Pinpoint the cell where the given text exists, returning its (X, Y) midpoint coordinate. 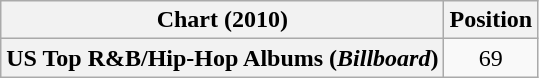
US Top R&B/Hip-Hop Albums (Billboard) (222, 58)
Position (491, 20)
69 (491, 58)
Chart (2010) (222, 20)
